Scan for the cell matching the given text and deliver its (X, Y) coordinate at center. 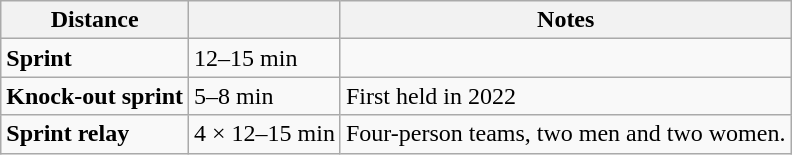
Notes (566, 20)
Sprint relay (95, 134)
Knock-out sprint (95, 96)
Four-person teams, two men and two women. (566, 134)
12–15 min (265, 58)
First held in 2022 (566, 96)
4 × 12–15 min (265, 134)
Distance (95, 20)
Sprint (95, 58)
5–8 min (265, 96)
